Find where the given text appears and provide that cell's center as [x, y] coordinate. 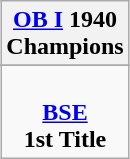
OB I 1940Champions [65, 34]
BSE1st Title [65, 112]
